Scan for the cell matching the given text and deliver its (x, y) coordinate at center. 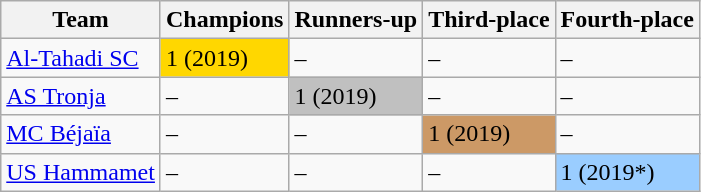
Fourth-place (627, 20)
Third-place (489, 20)
US Hammamet (81, 172)
Team (81, 20)
Champions (224, 20)
1 (2019*) (627, 172)
Runners-up (356, 20)
Al-Tahadi SC (81, 58)
MC Béjaïa (81, 134)
AS Tronja (81, 96)
